Find where the given text appears and provide that cell's center as [X, Y] coordinate. 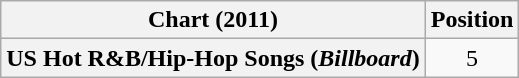
Chart (2011) [213, 20]
US Hot R&B/Hip-Hop Songs (Billboard) [213, 58]
Position [472, 20]
5 [472, 58]
